Determine the [X, Y] coordinate at the center of the cell enclosing the given text.  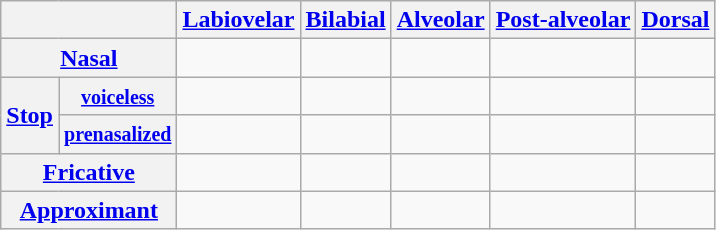
Dorsal [676, 20]
voiceless [117, 96]
prenasalized [117, 134]
Labiovelar [238, 20]
Stop [30, 115]
Nasal [89, 58]
Fricative [89, 172]
Bilabial [346, 20]
Post-alveolar [563, 20]
Alveolar [440, 20]
Approximant [89, 210]
